Return the (X, Y) coordinate for the center point of the cell that contains the specified text.  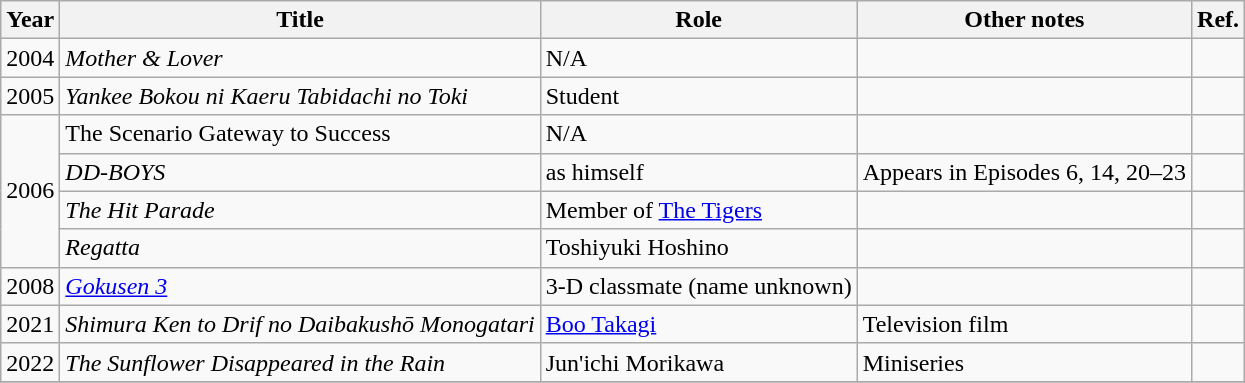
The Sunflower Disappeared in the Rain (300, 362)
2004 (30, 58)
Mother & Lover (300, 58)
Yankee Bokou ni Kaeru Tabidachi no Toki (300, 96)
Jun'ichi Morikawa (698, 362)
Ref. (1218, 20)
Appears in Episodes 6, 14, 20–23 (1024, 172)
2022 (30, 362)
Member of The Tigers (698, 210)
Television film (1024, 324)
Regatta (300, 248)
The Hit Parade (300, 210)
Year (30, 20)
Other notes (1024, 20)
The Scenario Gateway to Success (300, 134)
Student (698, 96)
2005 (30, 96)
3-D classmate (name unknown) (698, 286)
as himself (698, 172)
Shimura Ken to Drif no Daibakushō Monogatari (300, 324)
2006 (30, 191)
Toshiyuki Hoshino (698, 248)
2021 (30, 324)
Role (698, 20)
Title (300, 20)
DD-BOYS (300, 172)
Boo Takagi (698, 324)
Miniseries (1024, 362)
2008 (30, 286)
Gokusen 3 (300, 286)
